Detect which cell encompasses the target text, then output its (X, Y) center coordinate. 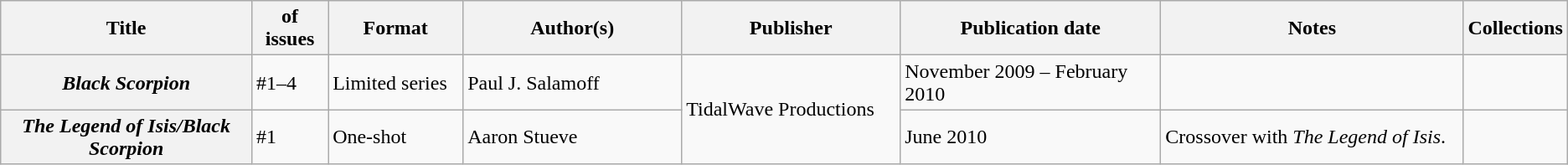
Paul J. Salamoff (573, 82)
Crossover with The Legend of Isis. (1312, 137)
TidalWave Productions (791, 110)
One-shot (395, 137)
Publication date (1030, 28)
June 2010 (1030, 137)
Limited series (395, 82)
Publisher (791, 28)
of issues (290, 28)
November 2009 – February 2010 (1030, 82)
Title (126, 28)
Author(s) (573, 28)
Collections (1515, 28)
Aaron Stueve (573, 137)
#1–4 (290, 82)
Format (395, 28)
#1 (290, 137)
The Legend of Isis/Black Scorpion (126, 137)
Black Scorpion (126, 82)
Notes (1312, 28)
